Return (X, Y) of the center of cell containing provided text 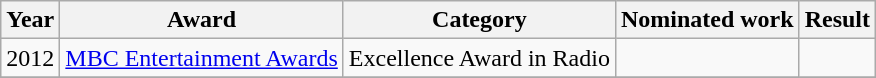
MBC Entertainment Awards (202, 58)
Nominated work (707, 20)
Award (202, 20)
2012 (30, 58)
Result (837, 20)
Category (479, 20)
Excellence Award in Radio (479, 58)
Year (30, 20)
